For the text-containing cell, return its midpoint in (X, Y) coordinate format. 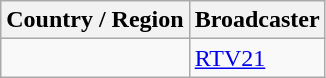
Broadcaster (257, 20)
RTV21 (257, 58)
Country / Region (95, 20)
